Capture the cell that displays the provided text and extract its (x, y) central coordinate. 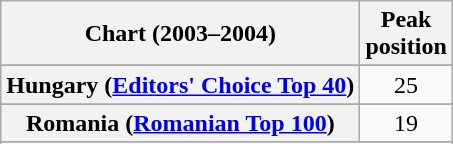
Chart (2003–2004) (180, 34)
25 (406, 85)
Romania (Romanian Top 100) (180, 123)
Hungary (Editors' Choice Top 40) (180, 85)
Peakposition (406, 34)
19 (406, 123)
